For the text-containing cell, return its midpoint in (X, Y) coordinate format. 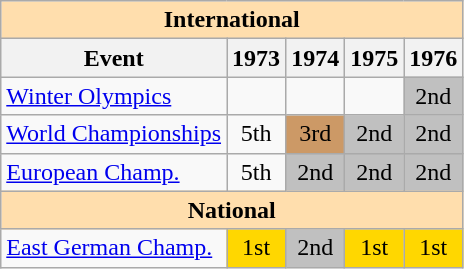
1974 (316, 58)
1973 (256, 58)
European Champ. (114, 172)
1976 (434, 58)
3rd (316, 134)
Event (114, 58)
International (232, 20)
World Championships (114, 134)
National (232, 210)
East German Champ. (114, 248)
Winter Olympics (114, 96)
1975 (374, 58)
